Pinpoint the cell where the given text exists, returning its (X, Y) midpoint coordinate. 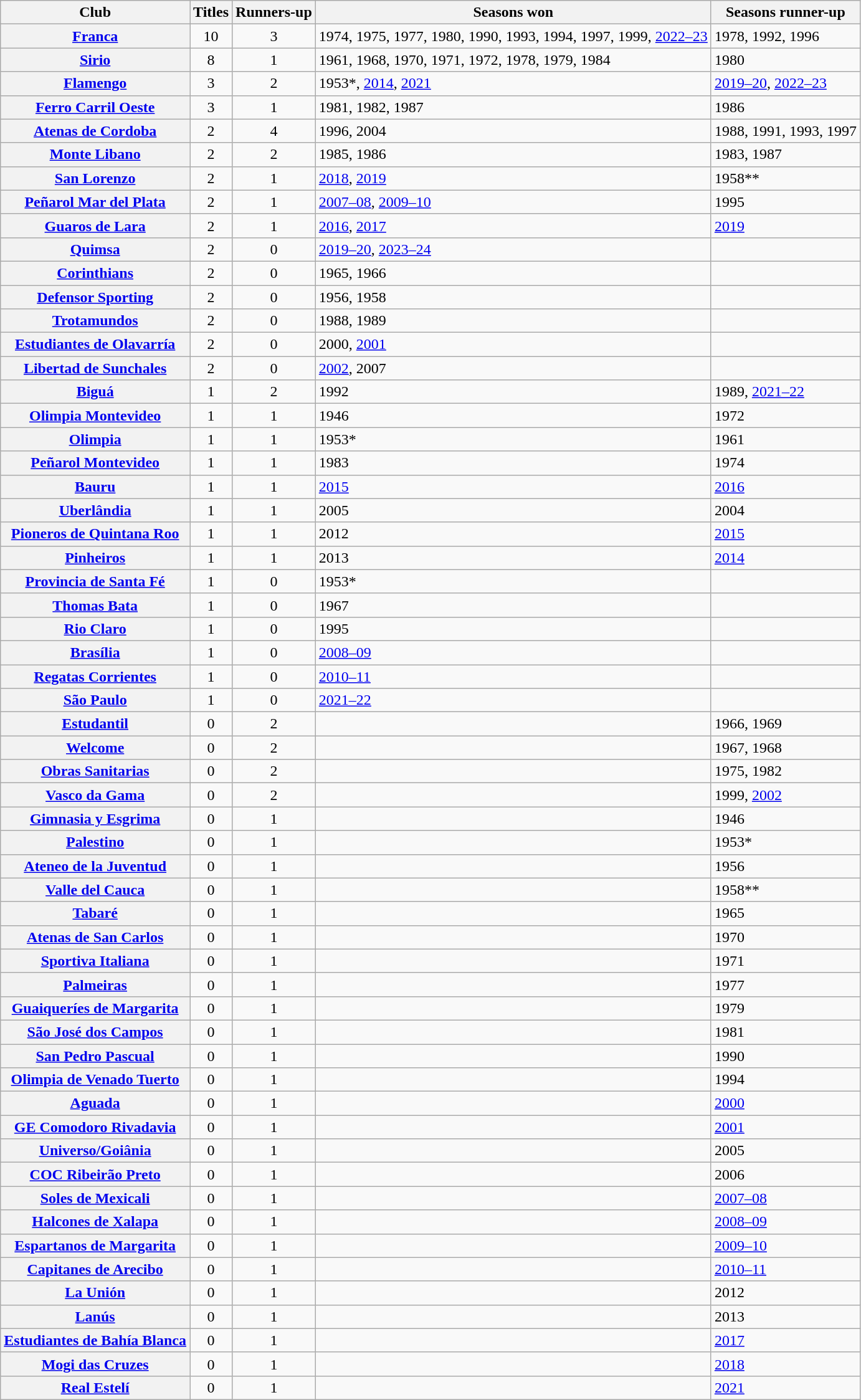
Provincia de Santa Fé (95, 581)
1986 (785, 107)
1996, 2004 (513, 131)
Obras Sanitarias (95, 771)
1981, 1982, 1987 (513, 107)
Peñarol Mar del Plata (95, 202)
Mogi das Cruzes (95, 1364)
2006 (785, 1174)
1967, 1968 (785, 748)
1983, 1987 (785, 155)
2019–20, 2022–23 (785, 83)
Capitanes de Arecibo (95, 1269)
Gimnasia y Esgrima (95, 819)
Brasília (95, 652)
2000, 2001 (513, 345)
Bauru (95, 487)
2018, 2019 (513, 178)
1966, 1969 (785, 724)
1961 (785, 439)
2016 (785, 487)
Vasco da Gama (95, 795)
1953*, 2014, 2021 (513, 83)
2018 (785, 1364)
4 (274, 131)
2001 (785, 1127)
São José dos Campos (95, 1032)
Atenas de Cordoba (95, 131)
Guaros de Lara (95, 226)
1971 (785, 961)
2016, 2017 (513, 226)
1965 (785, 913)
1974 (785, 463)
Peñarol Montevideo (95, 463)
Thomas Bata (95, 605)
Olimpia (95, 439)
Estudiantes de Olavarría (95, 345)
2000 (785, 1103)
Estudantil (95, 724)
1965, 1966 (513, 273)
Monte Libano (95, 155)
2019–20, 2023–24 (513, 249)
Aguada (95, 1103)
2014 (785, 558)
São Paulo (95, 700)
Sirio (95, 60)
1979 (785, 1008)
Espartanos de Margarita (95, 1245)
1961, 1968, 1970, 1971, 1972, 1978, 1979, 1984 (513, 60)
San Lorenzo (95, 178)
Ateneo de la Juventud (95, 866)
Soles de Mexicali (95, 1198)
1956, 1958 (513, 297)
Seasons runner-up (785, 12)
Halcones de Xalapa (95, 1222)
1967 (513, 605)
2009–10 (785, 1245)
1992 (513, 392)
1974, 1975, 1977, 1980, 1990, 1993, 1994, 1997, 1999, 2022–23 (513, 36)
Palmeiras (95, 984)
Lanús (95, 1317)
Sportiva Italiana (95, 961)
Atenas de San Carlos (95, 937)
Franca (95, 36)
2007–08 (785, 1198)
2017 (785, 1340)
8 (211, 60)
1972 (785, 416)
Titles (211, 12)
1983 (513, 463)
1956 (785, 866)
Guaiqueríes de Margarita (95, 1008)
Runners-up (274, 12)
2021 (785, 1388)
2007–08, 2009–10 (513, 202)
1990 (785, 1056)
1975, 1982 (785, 771)
Ferro Carril Oeste (95, 107)
Defensor Sporting (95, 297)
1978, 1992, 1996 (785, 36)
Libertad de Sunchales (95, 368)
Uberlândia (95, 510)
1988, 1989 (513, 321)
Biguá (95, 392)
Pioneros de Quintana Roo (95, 534)
Valle del Cauca (95, 890)
Quimsa (95, 249)
1989, 2021–22 (785, 392)
10 (211, 36)
Olimpia de Venado Tuerto (95, 1080)
1985, 1986 (513, 155)
1999, 2002 (785, 795)
GE Comodoro Rivadavia (95, 1127)
Trotamundos (95, 321)
2002, 2007 (513, 368)
Pinheiros (95, 558)
Club (95, 12)
1977 (785, 984)
2019 (785, 226)
2004 (785, 510)
Real Estelí (95, 1388)
Regatas Corrientes (95, 676)
Flamengo (95, 83)
Rio Claro (95, 629)
La Unión (95, 1293)
1981 (785, 1032)
Tabaré (95, 913)
Palestino (95, 842)
2021–22 (513, 700)
COC Ribeirão Preto (95, 1174)
1994 (785, 1080)
Seasons won (513, 12)
Estudiantes de Bahía Blanca (95, 1340)
1980 (785, 60)
Corinthians (95, 273)
Universo/Goiânia (95, 1151)
1988, 1991, 1993, 1997 (785, 131)
Olimpia Montevideo (95, 416)
1970 (785, 937)
San Pedro Pascual (95, 1056)
Welcome (95, 748)
